Return the [x, y] coordinate for the center point of the cell that contains the specified text.  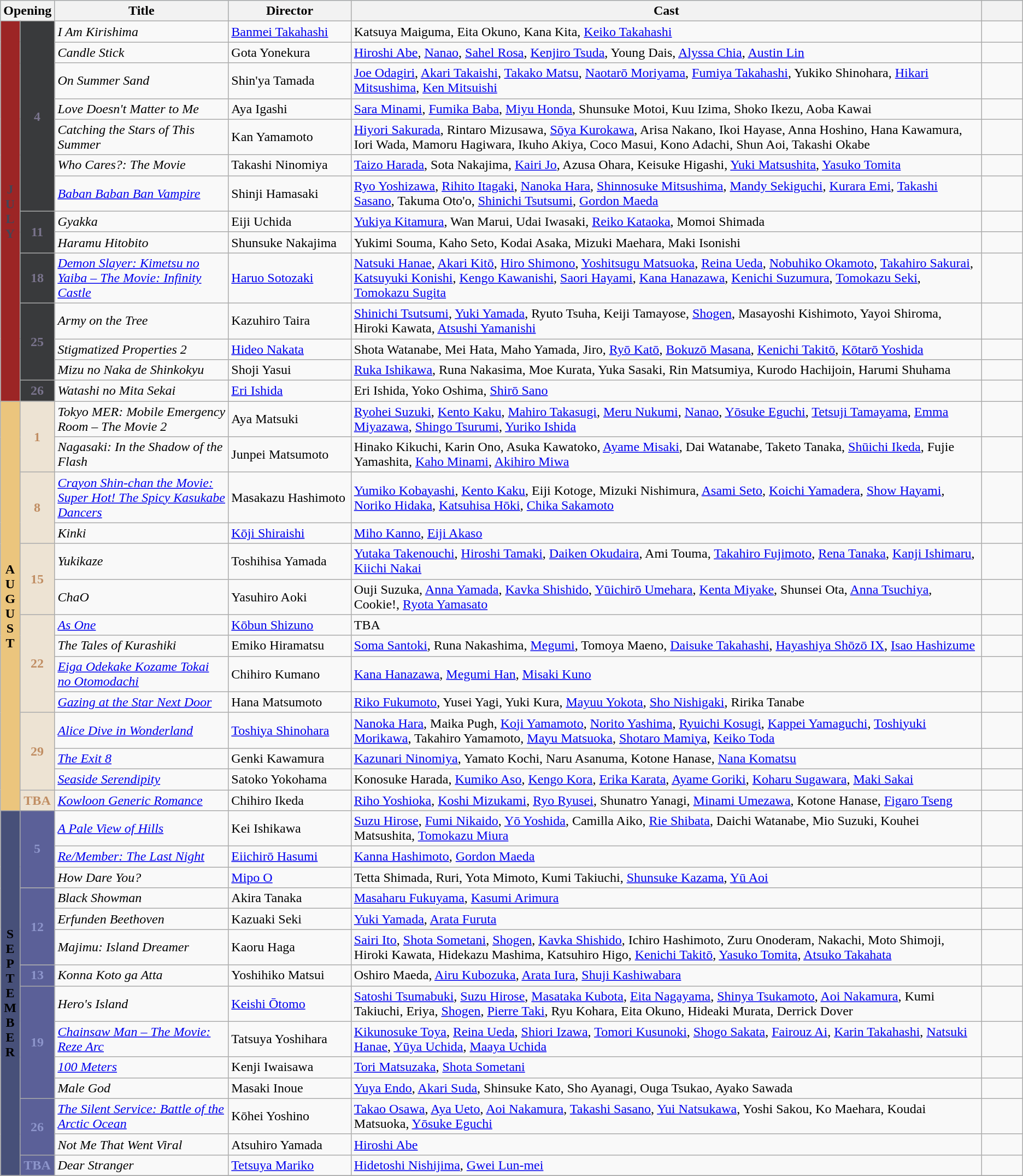
Alice Dive in Wonderland [142, 730]
The Tales of Kurashiki [142, 646]
Chihiro Ikeda [290, 800]
The Silent Service: Battle of the Arctic Ocean [142, 1116]
Aya Igashi [290, 109]
Katsuya Maiguma, Eita Okuno, Kana Kita, Keiko Takahashi [666, 32]
Shinji Hamasaki [290, 194]
Junpei Matsumoto [290, 455]
Tokyo MER: Mobile Emergency Room – The Movie 2 [142, 419]
Takao Osawa, Aya Ueto, Aoi Nakamura, Takashi Sasano, Yui Natsukawa, Yoshi Sakou, Ko Maehara, Koudai Matsuoka, Yōsuke Eguchi [666, 1116]
Candle Stick [142, 52]
18 [37, 278]
Eiichirō Hasumi [290, 857]
Love Doesn't Matter to Me [142, 109]
Ruka Ishikawa, Runa Nakasima, Moe Kurata, Yuka Sasaki, Rin Matsumiya, Kurodo Hachijoin, Harumi Shuhama [666, 370]
Genki Kawamura [290, 758]
Yasuhiro Aoki [290, 597]
Kenji Iwaisawa [290, 1067]
5 [37, 850]
Male God [142, 1088]
Kōhei Yoshino [290, 1116]
Yutaka Takenouchi, Hiroshi Tamaki, Daiken Okudaira, Ami Touma, Takahiro Fujimoto, Rena Tanaka, Kanji Ishimaru, Kiichi Nakai [666, 561]
Kei Ishikawa [290, 829]
Seaside Serendipity [142, 779]
1 [37, 437]
Shota Watanabe, Mei Hata, Maho Yamada, Jiro, Ryō Katō, Bokuzō Masana, Kenichi Takitō, Kōtarō Yoshida [666, 349]
Haruo Sotozaki [290, 278]
Miho Kanno, Eiji Akaso [666, 533]
Masaharu Fukuyama, Kasumi Arimura [666, 898]
Baban Baban Ban Vampire [142, 194]
13 [37, 975]
ChaO [142, 597]
100 Meters [142, 1067]
4 [37, 116]
Gazing at the Star Next Door [142, 702]
Majimu: Island Dreamer [142, 947]
Keishi Ōtomo [290, 1004]
Title [142, 11]
Yuya Endo, Akari Suda, Shinsuke Kato, Sho Ayanagi, Ouga Tsukao, Ayako Sawada [666, 1088]
Chihiro Kumano [290, 674]
Nagasaki: In the Shadow of the Flash [142, 455]
I Am Kirishima [142, 32]
Riko Fukumoto, Yusei Yagi, Yuki Kura, Mayuu Yokota, Sho Nishigaki, Ririka Tanabe [666, 702]
Satoko Yokohama [290, 779]
As One [142, 625]
Army on the Tree [142, 320]
Crayon Shin-chan the Movie: Super Hot! The Spicy Kasukabe Dancers [142, 498]
Director [290, 11]
Masakazu Hashimoto [290, 498]
15 [37, 579]
Hana Matsumoto [290, 702]
Riho Yoshioka, Koshi Mizukami, Ryo Ryusei, Shunatro Yanagi, Minami Umezawa, Kotone Hanase, Figaro Tseng [666, 800]
Takashi Ninomiya [290, 165]
Hiroshi Abe [666, 1144]
Tatsuya Yoshihara [290, 1039]
Tori Matsuzaka, Shota Sometani [666, 1067]
Masaki Inoue [290, 1088]
Ryohei Suzuki, Kento Kaku, Mahiro Takasugi, Meru Nukumi, Nanao, Yōsuke Eguchi, Tetsuji Tamayama, Emma Miyazawa, Shingo Tsurumi, Yuriko Ishida [666, 419]
Kazuaki Seki [290, 919]
JULY [10, 211]
Atsuhiro Yamada [290, 1144]
Emiko Hiramatsu [290, 646]
Yukiya Kitamura, Wan Marui, Udai Iwasaki, Reiko Kataoka, Momoi Shimada [666, 221]
Shunsuke Nakajima [290, 242]
Chainsaw Man – The Movie: Reze Arc [142, 1039]
Akira Tanaka [290, 898]
Kazunari Ninomiya, Yamato Kochi, Naru Asanuma, Kotone Hanase, Nana Komatsu [666, 758]
Watashi no Mita Sekai [142, 391]
Demon Slayer: Kimetsu no Yaiba – The Movie: Infinity Castle [142, 278]
Konna Koto ga Atta [142, 975]
Yuki Yamada, Arata Furuta [666, 919]
Shin'ya Tamada [290, 81]
Yukikaze [142, 561]
Kana Hanazawa, Megumi Han, Misaki Kuno [666, 674]
Mizu no Naka de Shinkokyu [142, 370]
Kinki [142, 533]
Kōji Shiraishi [290, 533]
Shinichi Tsutsumi, Yuki Yamada, Ryuto Tsuha, Keiji Tamayose, Shogen, Masayoshi Kishimoto, Yayoi Shiroma, Hiroki Kawata, Atsushi Yamanishi [666, 320]
Who Cares?: The Movie [142, 165]
How Dare You? [142, 877]
11 [37, 232]
Eiga Odekake Kozame Tokai no Otomodachi [142, 674]
Shoji Yasui [290, 370]
A Pale View of Hills [142, 829]
Stigmatized Properties 2 [142, 349]
Toshiya Shinohara [290, 730]
Toshihisa Yamada [290, 561]
Joe Odagiri, Akari Takaishi, Takako Matsu, Naotarō Moriyama, Fumiya Takahashi, Yukiko Shinohara, Hikari Mitsushima, Ken Mitsuishi [666, 81]
On Summer Sand [142, 81]
Konosuke Harada, Kumiko Aso, Kengo Kora, Erika Karata, Ayame Goriki, Koharu Sugawara, Maki Sakai [666, 779]
Kōbun Shizuno [290, 625]
25 [37, 341]
Hiroshi Abe, Nanao, Sahel Rosa, Kenjiro Tsuda, Young Dais, Alyssa Chia, Austin Lin [666, 52]
AUGUST [10, 606]
Oshiro Maeda, Airu Kubozuka, Arata Iura, Shuji Kashiwabara [666, 975]
Yukimi Souma, Kaho Seto, Kodai Asaka, Mizuki Maehara, Maki Isonishi [666, 242]
Erfunden Beethoven [142, 919]
Mipo O [290, 877]
Cast [666, 11]
Eiji Uchida [290, 221]
Kowloon Generic Romance [142, 800]
Kikunosuke Toya, Reina Ueda, Shiori Izawa, Tomori Kusunoki, Shogo Sakata, Fairouz Ai, Karin Takahashi, Natsuki Hanae, Yūya Uchida, Maaya Uchida [666, 1039]
Hinako Kikuchi, Karin Ono, Asuka Kawatoko, Ayame Misaki, Dai Watanabe, Taketo Tanaka, Shūichi Ikeda, Fujie Yamashita, Kaho Minami, Akihiro Miwa [666, 455]
Ouji Suzuka, Anna Yamada, Kavka Shishido, Yūichirō Umehara, Kenta Miyake, Shunsei Ota, Anna Tsuchiya, Cookie!, Ryota Yamasato [666, 597]
Not Me That Went Viral [142, 1144]
Hidetoshi Nishijima, Gwei Lun-mei [666, 1165]
Suzu Hirose, Fumi Nikaido, Yō Yoshida, Camilla Aiko, Rie Shibata, Daichi Watanabe, Mio Suzuki, Kouhei Matsushita, Tomokazu Miura [666, 829]
The Exit 8 [142, 758]
Dear Stranger [142, 1165]
Kan Yamamoto [290, 137]
Catching the Stars of This Summer [142, 137]
8 [37, 508]
22 [37, 664]
Tetsuya Mariko [290, 1165]
Gota Yonekura [290, 52]
Taizo Harada, Sota Nakajima, Kairi Jo, Azusa Ohara, Keisuke Higashi, Yuki Matsushita, Yasuko Tomita [666, 165]
Aya Matsuki [290, 419]
Opening [27, 11]
Hero's Island [142, 1004]
SEPTEMBER [10, 993]
Kazuhiro Taira [290, 320]
Sara Minami, Fumika Baba, Miyu Honda, Shunsuke Motoi, Kuu Izima, Shoko Ikezu, Aoba Kawai [666, 109]
Yoshihiko Matsui [290, 975]
Yumiko Kobayashi, Kento Kaku, Eiji Kotoge, Mizuki Nishimura, Asami Seto, Koichi Yamadera, Show Hayami, Noriko Hidaka, Katsuhisa Hōki, Chika Sakamoto [666, 498]
Hideo Nakata [290, 349]
Eri Ishida, Yoko Oshima, Shirō Sano [666, 391]
Eri Ishida [290, 391]
Kaoru Haga [290, 947]
Gyakka [142, 221]
12 [37, 926]
Soma Santoki, Runa Nakashima, Megumi, Tomoya Maeno, Daisuke Takahashi, Hayashiya Shōzō IX, Isao Hashizume [666, 646]
29 [37, 751]
Black Showman [142, 898]
Haramu Hitobito [142, 242]
Tetta Shimada, Ruri, Yota Mimoto, Kumi Takiuchi, Shunsuke Kazama, Yū Aoi [666, 877]
Re/Member: The Last Night [142, 857]
Kanna Hashimoto, Gordon Maeda [666, 857]
19 [37, 1042]
Banmei Takahashi [290, 32]
